Locate the cell with the specified text and output its (X, Y) center coordinate. 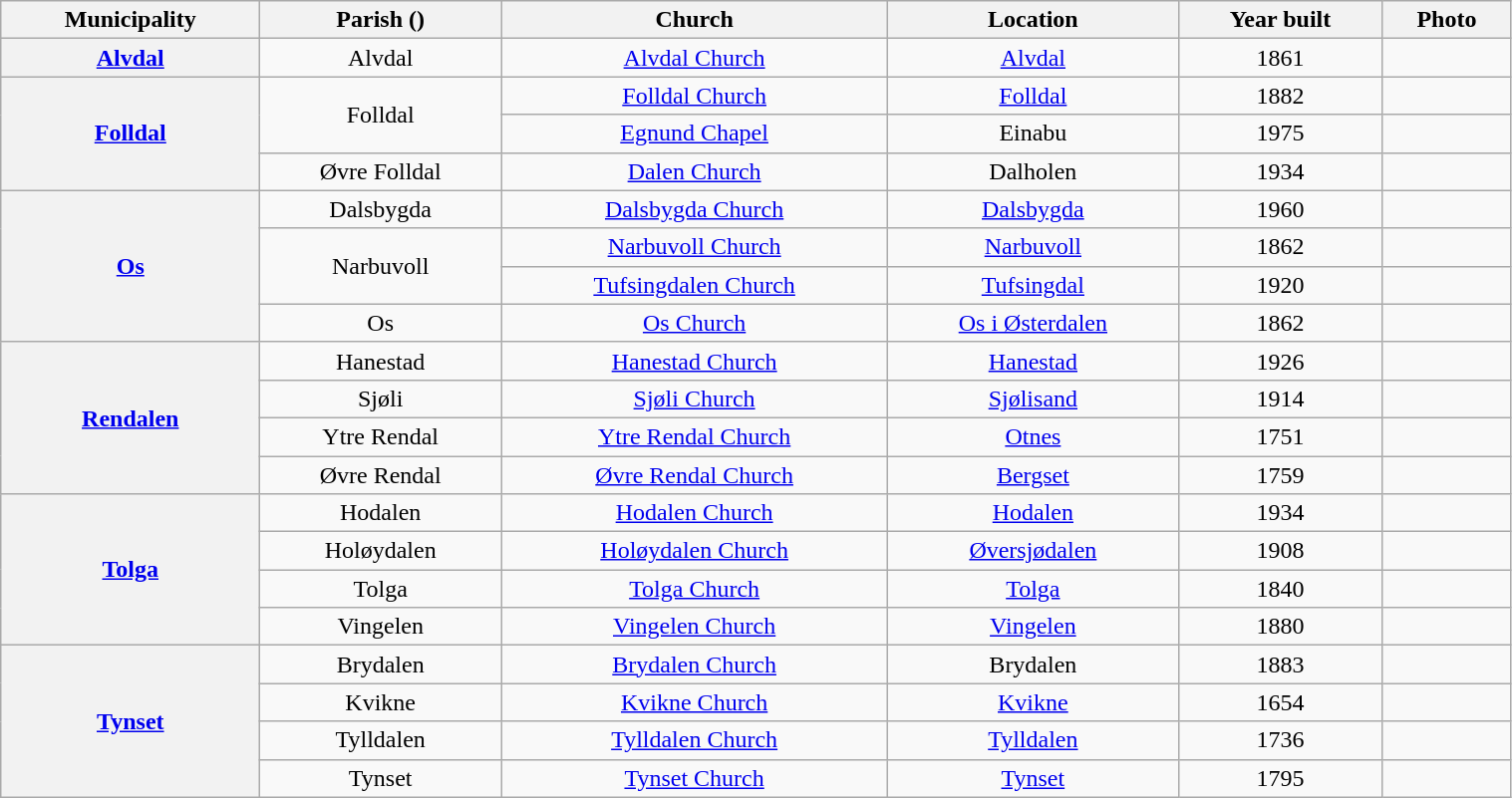
Dalholen (1033, 171)
Municipality (131, 20)
Einabu (1033, 133)
Os i Østerdalen (1033, 323)
Photo (1447, 20)
Øversjødalen (1033, 551)
Location (1033, 20)
Øvre Folldal (381, 171)
Dalsbygda Church (695, 209)
1795 (1280, 778)
Tylldalen Church (695, 740)
1861 (1280, 58)
Year built (1280, 20)
1914 (1280, 399)
1908 (1280, 551)
Sjølisand (1033, 399)
Alvdal Church (695, 58)
1759 (1280, 475)
Tolga Church (695, 589)
Hanestad Church (695, 361)
1883 (1280, 665)
1920 (1280, 285)
Ytre Rendal Church (695, 436)
Narbuvoll Church (695, 247)
Kvikne Church (695, 702)
1975 (1280, 133)
Folldal Church (695, 96)
Hodalen Church (695, 513)
1882 (1280, 96)
Egnund Chapel (695, 133)
Bergset (1033, 475)
Parish () (381, 20)
Brydalen Church (695, 665)
Tynset Church (695, 778)
1654 (1280, 702)
Church (695, 20)
Os Church (695, 323)
Ytre Rendal (381, 436)
Holøydalen (381, 551)
Øvre Rendal (381, 475)
1880 (1280, 627)
Rendalen (131, 417)
1736 (1280, 740)
1751 (1280, 436)
1926 (1280, 361)
Vingelen Church (695, 627)
Holøydalen Church (695, 551)
Dalen Church (695, 171)
Øvre Rendal Church (695, 475)
1960 (1280, 209)
Otnes (1033, 436)
Tufsingdal (1033, 285)
Sjøli (381, 399)
Sjøli Church (695, 399)
Tufsingdalen Church (695, 285)
1840 (1280, 589)
